Capture the cell that displays the provided text and extract its (x, y) central coordinate. 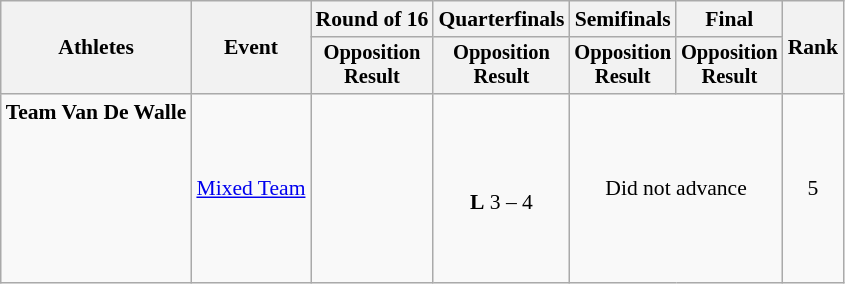
L 3 – 4 (501, 188)
Did not advance (676, 188)
Semifinals (622, 19)
Athletes (96, 48)
Rank (814, 48)
Event (250, 48)
Round of 16 (372, 19)
5 (814, 188)
Final (730, 19)
Quarterfinals (501, 19)
Mixed Team (250, 188)
Team Van De Walle (96, 188)
